Capture the cell that displays the provided text and extract its [X, Y] central coordinate. 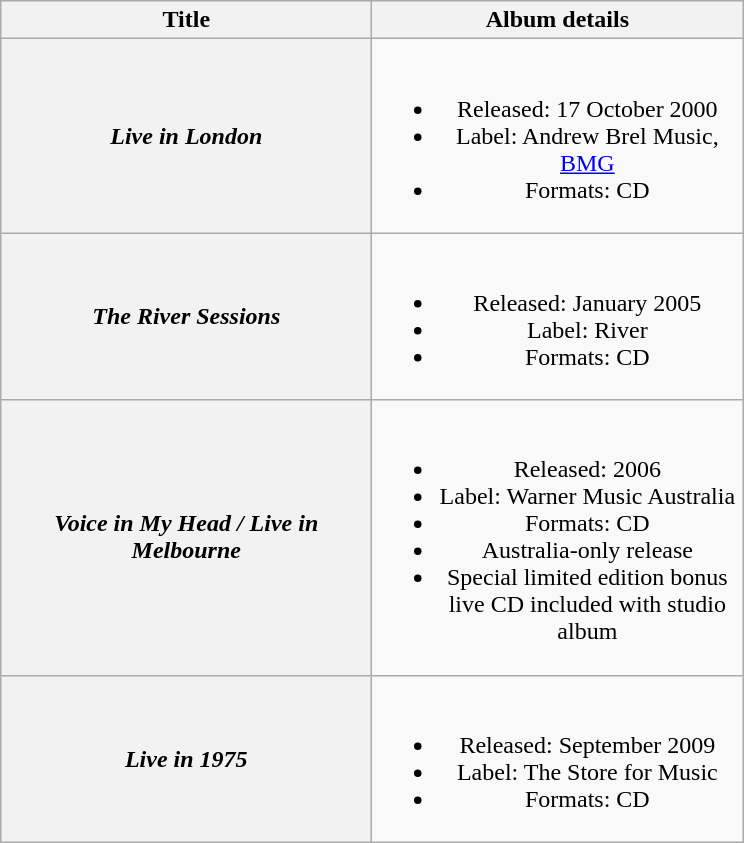
Released: January 2005Label: RiverFormats: CD [558, 316]
Live in London [186, 136]
Title [186, 20]
Released: September 2009Label: The Store for MusicFormats: CD [558, 758]
Released: 2006Label: Warner Music AustraliaFormats: CDAustralia-only releaseSpecial limited edition bonus live CD included with studio album [558, 538]
Released: 17 October 2000Label: Andrew Brel Music, BMGFormats: CD [558, 136]
Album details [558, 20]
Voice in My Head / Live in Melbourne [186, 538]
The River Sessions [186, 316]
Live in 1975 [186, 758]
